Extract the [X, Y] coordinate from the center of the cell holding the provided text.  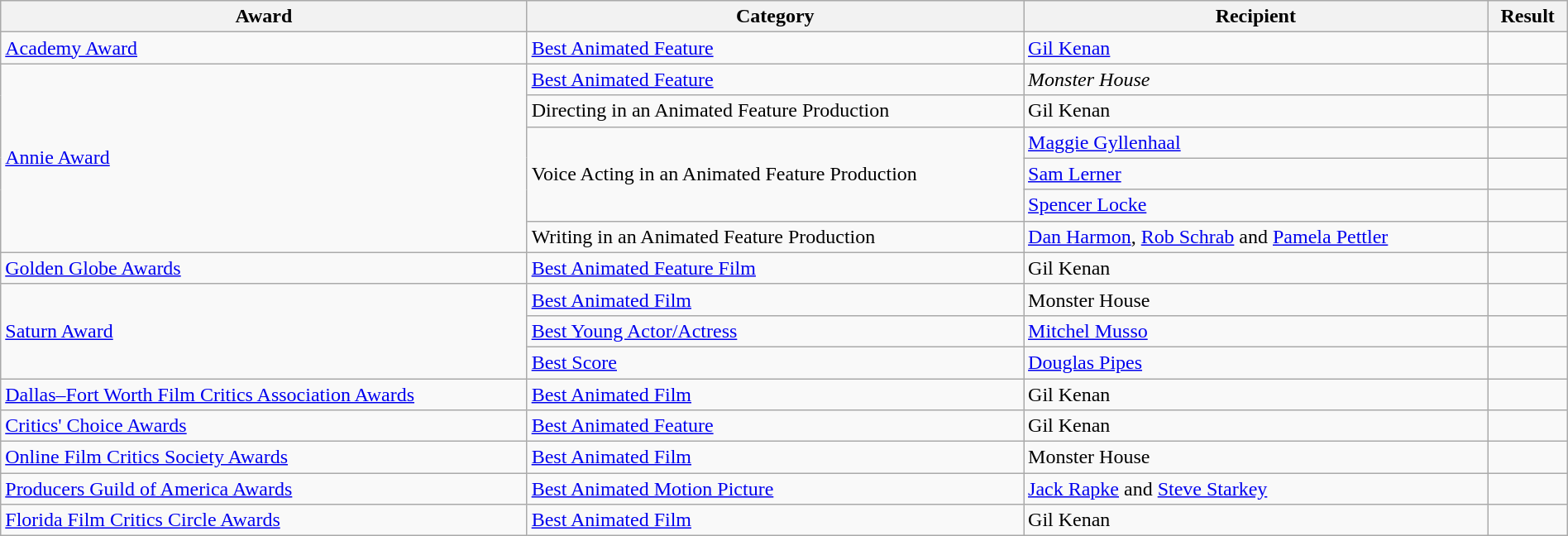
Sam Lerner [1256, 174]
Annie Award [264, 158]
Best Score [775, 362]
Producers Guild of America Awards [264, 489]
Result [1527, 17]
Jack Rapke and Steve Starkey [1256, 489]
Directing in an Animated Feature Production [775, 111]
Spencer Locke [1256, 205]
Award [264, 17]
Critics' Choice Awards [264, 426]
Maggie Gyllenhaal [1256, 142]
Dallas–Fort Worth Film Critics Association Awards [264, 395]
Golden Globe Awards [264, 268]
Writing in an Animated Feature Production [775, 237]
Best Animated Feature Film [775, 268]
Mitchel Musso [1256, 331]
Saturn Award [264, 331]
Recipient [1256, 17]
Online Film Critics Society Awards [264, 457]
Douglas Pipes [1256, 362]
Voice Acting in an Animated Feature Production [775, 174]
Dan Harmon, Rob Schrab and Pamela Pettler [1256, 237]
Florida Film Critics Circle Awards [264, 520]
Best Animated Motion Picture [775, 489]
Academy Award [264, 48]
Best Young Actor/Actress [775, 331]
Category [775, 17]
